Identify which cell holds the provided text, then report its [x, y] central coordinate. 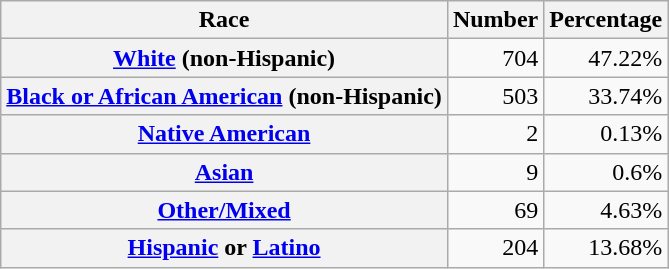
Other/Mixed [224, 210]
Race [224, 20]
2 [495, 134]
704 [495, 58]
204 [495, 248]
9 [495, 172]
4.63% [606, 210]
Percentage [606, 20]
White (non-Hispanic) [224, 58]
13.68% [606, 248]
Black or African American (non-Hispanic) [224, 96]
0.6% [606, 172]
Native American [224, 134]
Asian [224, 172]
0.13% [606, 134]
69 [495, 210]
33.74% [606, 96]
503 [495, 96]
Number [495, 20]
47.22% [606, 58]
Hispanic or Latino [224, 248]
